Output the [X, Y] coordinate of the center of the cell containing the given text.  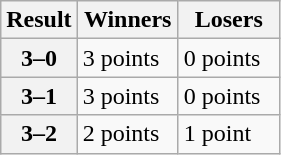
Losers [228, 20]
2 points [128, 134]
3–0 [39, 58]
3–2 [39, 134]
Result [39, 20]
3–1 [39, 96]
Winners [128, 20]
1 point [228, 134]
